Provide the [X, Y] coordinate of the cell's center where the given text is located.  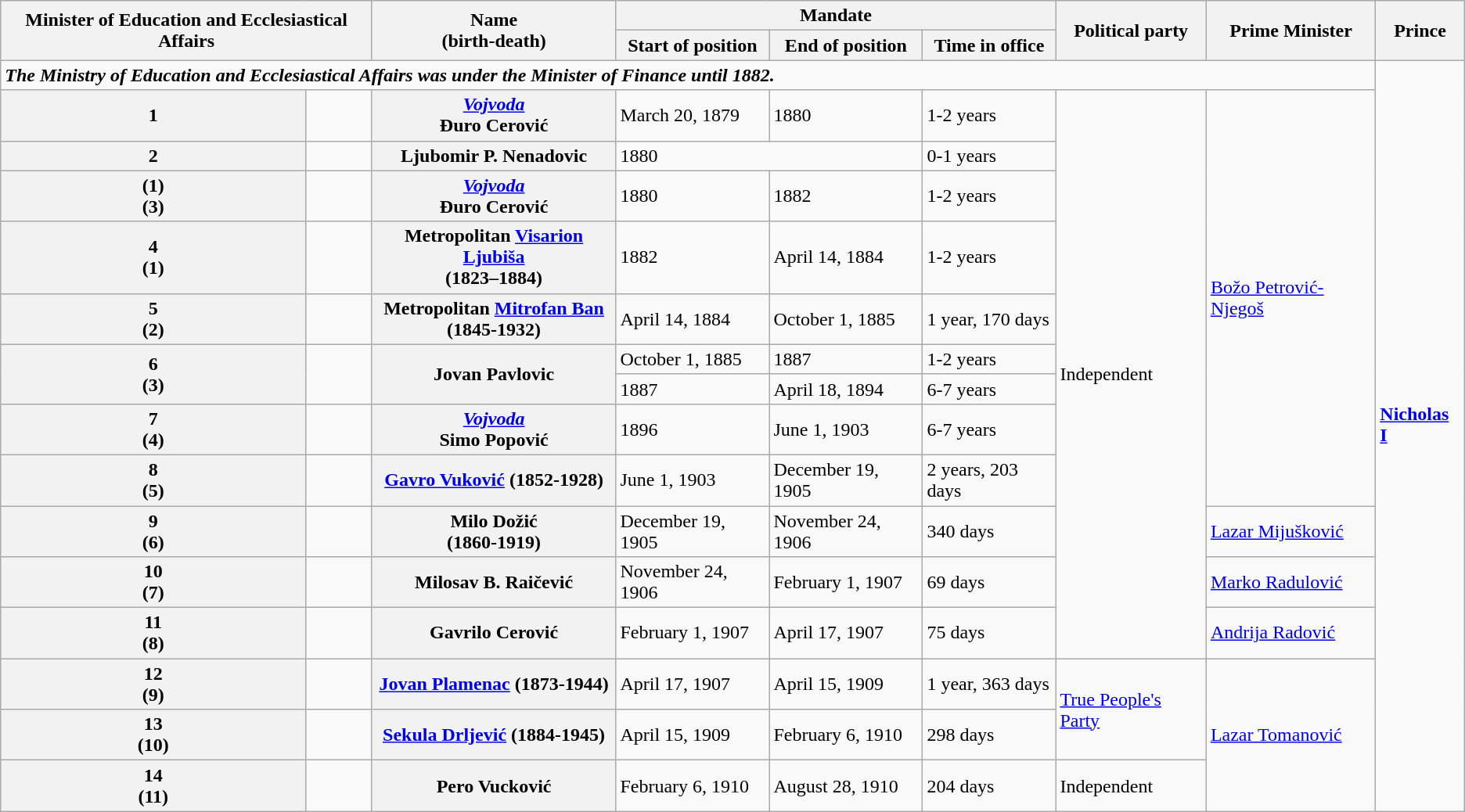
Lazar Tomanović [1290, 735]
The Ministry of Education and Ecclesiastical Affairs was under the Minister of Finance until 1882. [689, 75]
1 [153, 116]
10(7) [153, 582]
14(11) [153, 785]
Lazar Mijušković [1290, 530]
Gavro Vuković (1852-1928) [494, 480]
1 year, 170 days [989, 319]
204 days [989, 785]
(1)(3) [153, 196]
April 18, 1894 [846, 389]
Prime Minister [1290, 31]
8(5) [153, 480]
Milosav B. Raičević [494, 582]
Pero Vucković [494, 785]
Mandate [836, 16]
Marko Radulović [1290, 582]
Milo Dožić(1860-1919) [494, 530]
2 [153, 156]
August 28, 1910 [846, 785]
2 years, 203 days [989, 480]
Minister of Education and Ecclesiastical Affairs [186, 31]
End of position [846, 45]
7(4) [153, 429]
Metropolitan Visarion Ljubiša(1823–1884) [494, 257]
March 20, 1879 [693, 116]
True People's Party [1131, 710]
Božo Petrović-Njegoš [1290, 298]
Metropolitan Mitrofan Ban(1845-1932) [494, 319]
Start of position [693, 45]
VojvodaSimo Popović [494, 429]
Sekula Drljević (1884-1945) [494, 735]
6(3) [153, 374]
9(6) [153, 530]
1896 [693, 429]
69 days [989, 582]
Ljubomir P. Nenadovic [494, 156]
13(10) [153, 735]
0-1 years [989, 156]
12(9) [153, 684]
Prince [1420, 31]
75 days [989, 634]
Nicholas I [1420, 436]
Name(birth-death) [494, 31]
Political party [1131, 31]
1 year, 363 days [989, 684]
Time in office [989, 45]
Jovan Pavlovic [494, 374]
298 days [989, 735]
Gavrilo Cerović [494, 634]
Jovan Plamenac (1873-1944) [494, 684]
11(8) [153, 634]
340 days [989, 530]
5(2) [153, 319]
Andrija Radović [1290, 634]
4(1) [153, 257]
